From the cell containing the given text, extract its center point as [x, y] coordinate. 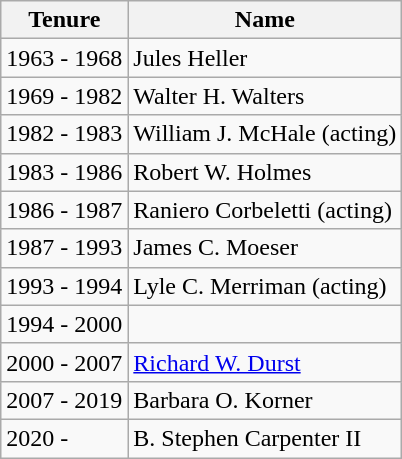
1982 - 1983 [64, 134]
1994 - 2000 [64, 324]
B. Stephen Carpenter II [265, 438]
Walter H. Walters [265, 96]
1987 - 1993 [64, 248]
2007 - 2019 [64, 400]
James C. Moeser [265, 248]
Name [265, 20]
1983 - 1986 [64, 172]
2020 - [64, 438]
Lyle C. Merriman (acting) [265, 286]
Raniero Corbeletti (acting) [265, 210]
2000 - 2007 [64, 362]
Barbara O. Korner [265, 400]
Jules Heller [265, 58]
1993 - 1994 [64, 286]
Robert W. Holmes [265, 172]
1963 - 1968 [64, 58]
1986 - 1987 [64, 210]
Richard W. Durst [265, 362]
William J. McHale (acting) [265, 134]
1969 - 1982 [64, 96]
Tenure [64, 20]
